Capture the cell that displays the provided text and extract its [X, Y] central coordinate. 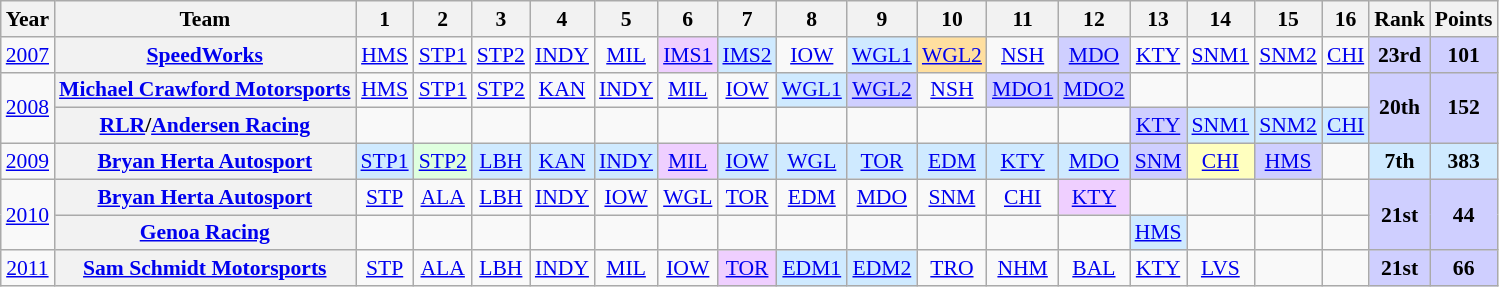
Year [28, 19]
20th [1400, 108]
2 [443, 19]
66 [1464, 269]
3 [501, 19]
2010 [28, 214]
6 [688, 19]
12 [1094, 19]
Genoa Racing [204, 233]
Sam Schmidt Motorsports [204, 269]
LVS [1220, 269]
383 [1464, 162]
2008 [28, 108]
9 [882, 19]
2009 [28, 162]
Michael Crawford Motorsports [204, 90]
4 [562, 19]
MDO1 [1022, 90]
Team [204, 19]
5 [626, 19]
7th [1400, 162]
MDO2 [1094, 90]
SpeedWorks [204, 55]
44 [1464, 214]
7 [746, 19]
IMS2 [746, 55]
1 [385, 19]
101 [1464, 55]
15 [1288, 19]
2007 [28, 55]
BAL [1094, 269]
8 [812, 19]
16 [1346, 19]
10 [952, 19]
152 [1464, 108]
13 [1158, 19]
NHM [1022, 269]
Rank [1400, 19]
EDM2 [882, 269]
EDM1 [812, 269]
TRO [952, 269]
14 [1220, 19]
23rd [1400, 55]
2011 [28, 269]
Points [1464, 19]
RLR/Andersen Racing [204, 126]
IMS1 [688, 55]
11 [1022, 19]
